Capture the cell that displays the provided text and extract its (X, Y) central coordinate. 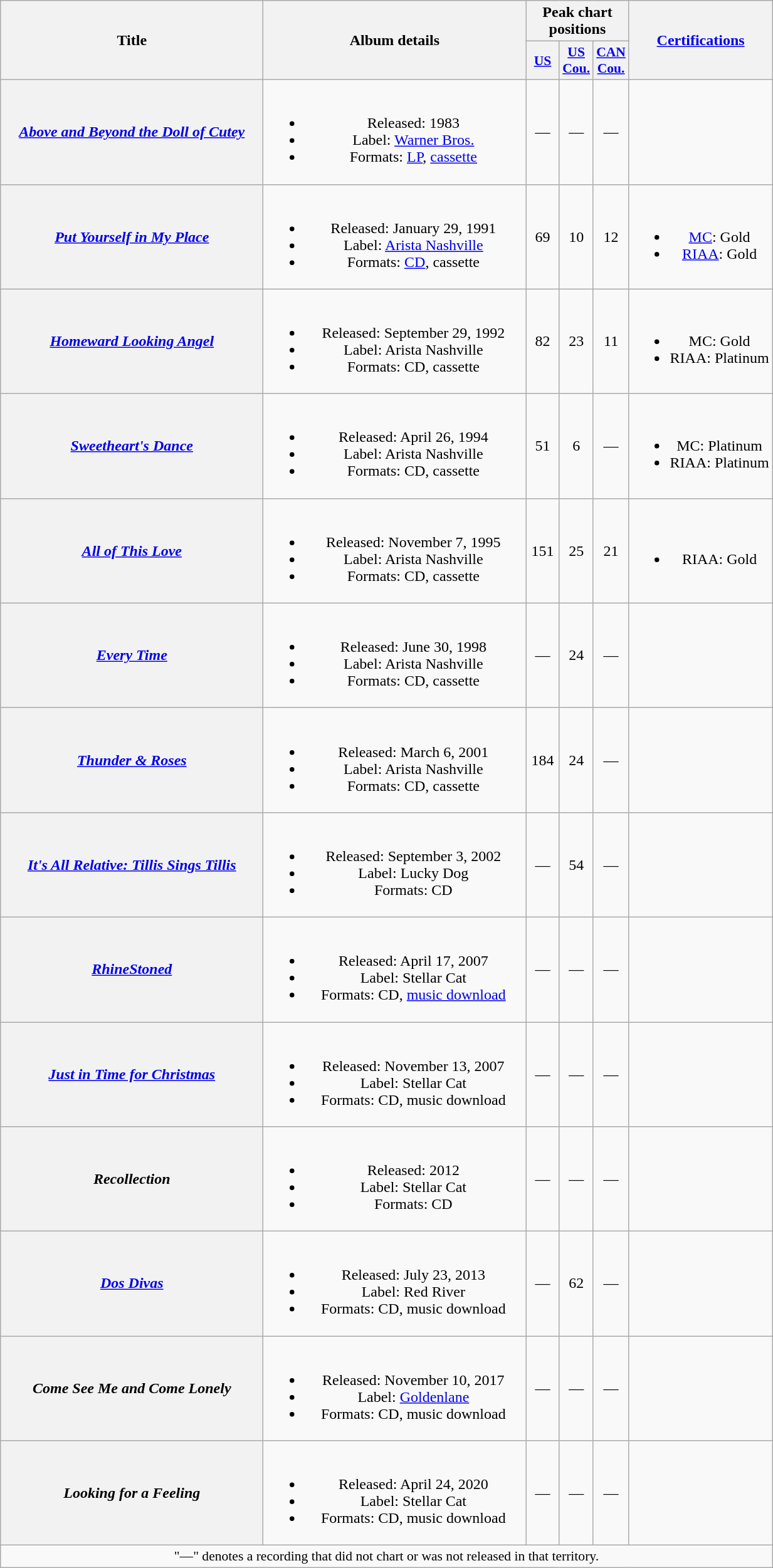
Released: April 17, 2007Label: Stellar CatFormats: CD, music download (395, 969)
Just in Time for Christmas (132, 1074)
US (543, 60)
Released: April 26, 1994Label: Arista NashvilleFormats: CD, cassette (395, 446)
Released: 2012Label: Stellar CatFormats: CD (395, 1179)
It's All Relative: Tillis Sings Tillis (132, 865)
Thunder & Roses (132, 760)
Released: November 7, 1995Label: Arista NashvilleFormats: CD, cassette (395, 550)
82 (543, 341)
184 (543, 760)
Album details (395, 40)
21 (611, 550)
CANCou. (611, 60)
Certifications (701, 40)
Released: 1983Label: Warner Bros.Formats: LP, cassette (395, 132)
62 (576, 1283)
54 (576, 865)
"—" denotes a recording that did not chart or was not released in that territory. (386, 1557)
Released: September 29, 1992Label: Arista NashvilleFormats: CD, cassette (395, 341)
USCou. (576, 60)
151 (543, 550)
69 (543, 237)
Homeward Looking Angel (132, 341)
Above and Beyond the Doll of Cutey (132, 132)
All of This Love (132, 550)
Released: November 10, 2017Label: GoldenlaneFormats: CD, music download (395, 1389)
23 (576, 341)
51 (543, 446)
RIAA: Gold (701, 550)
RhineStoned (132, 969)
MC: GoldRIAA: Gold (701, 237)
6 (576, 446)
Looking for a Feeling (132, 1493)
Released: September 3, 2002Label: Lucky DogFormats: CD (395, 865)
Title (132, 40)
Come See Me and Come Lonely (132, 1389)
11 (611, 341)
Released: January 29, 1991Label: Arista NashvilleFormats: CD, cassette (395, 237)
Released: July 23, 2013Label: Red RiverFormats: CD, music download (395, 1283)
10 (576, 237)
Peak chartpositions (577, 21)
12 (611, 237)
Released: June 30, 1998Label: Arista NashvilleFormats: CD, cassette (395, 656)
MC: PlatinumRIAA: Platinum (701, 446)
Recollection (132, 1179)
Released: March 6, 2001Label: Arista NashvilleFormats: CD, cassette (395, 760)
MC: GoldRIAA: Platinum (701, 341)
Released: November 13, 2007Label: Stellar CatFormats: CD, music download (395, 1074)
Sweetheart's Dance (132, 446)
Put Yourself in My Place (132, 237)
25 (576, 550)
Every Time (132, 656)
Released: April 24, 2020Label: Stellar CatFormats: CD, music download (395, 1493)
Dos Divas (132, 1283)
